Scan for the cell matching the given text and deliver its (x, y) coordinate at center. 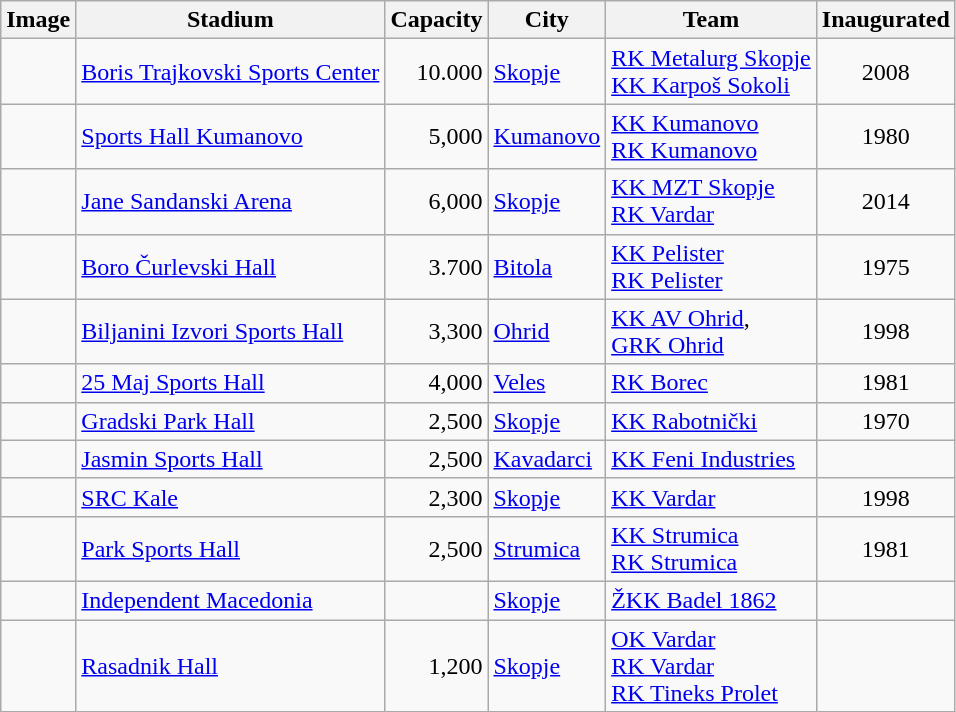
1980 (886, 136)
3.700 (436, 266)
Kumanovo (547, 136)
3,300 (436, 332)
Boro Čurlevski Hall (230, 266)
Jasmin Sports Hall (230, 459)
Park Sports Hall (230, 548)
KK Vardar (712, 497)
1975 (886, 266)
Sports Hall Kumanovo (230, 136)
2,300 (436, 497)
OK VardarRK VardarRK Tineks Prolet (712, 666)
KK Rabotnički (712, 421)
Rasadnik Hall (230, 666)
25 Maj Sports Hall (230, 383)
KK StrumicaRK Strumica (712, 548)
KK PelisterRK Pelister (712, 266)
4,000 (436, 383)
5,000 (436, 136)
ŽKK Badel 1862 (712, 600)
Veles (547, 383)
1970 (886, 421)
KK AV Ohrid,GRK Ohrid (712, 332)
RK Borec (712, 383)
City (547, 20)
Bitola (547, 266)
6,000 (436, 202)
Image (38, 20)
KK KumanovoRK Kumanovo (712, 136)
10.000 (436, 72)
Team (712, 20)
SRC Kale (230, 497)
Boris Trajkovski Sports Center (230, 72)
Ohrid (547, 332)
KK MZT SkopjeRK Vardar (712, 202)
1,200 (436, 666)
2008 (886, 72)
Kavadarci (547, 459)
Biljanini Izvori Sports Hall (230, 332)
Stadium (230, 20)
Gradski Park Hall (230, 421)
Strumica (547, 548)
Inaugurated (886, 20)
Independent Macedonia (230, 600)
KK Feni Industries (712, 459)
Capacity (436, 20)
2014 (886, 202)
Jane Sandanski Arena (230, 202)
RK Metalurg Skopje KK Karpoš Sokoli (712, 72)
